Pinpoint the cell where the given text exists, returning its [X, Y] midpoint coordinate. 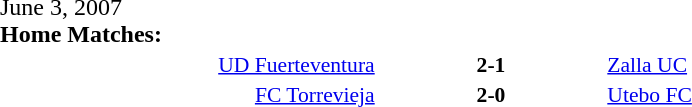
2-1 [492, 64]
